Output the [x, y] coordinate of the center of the cell containing the given text.  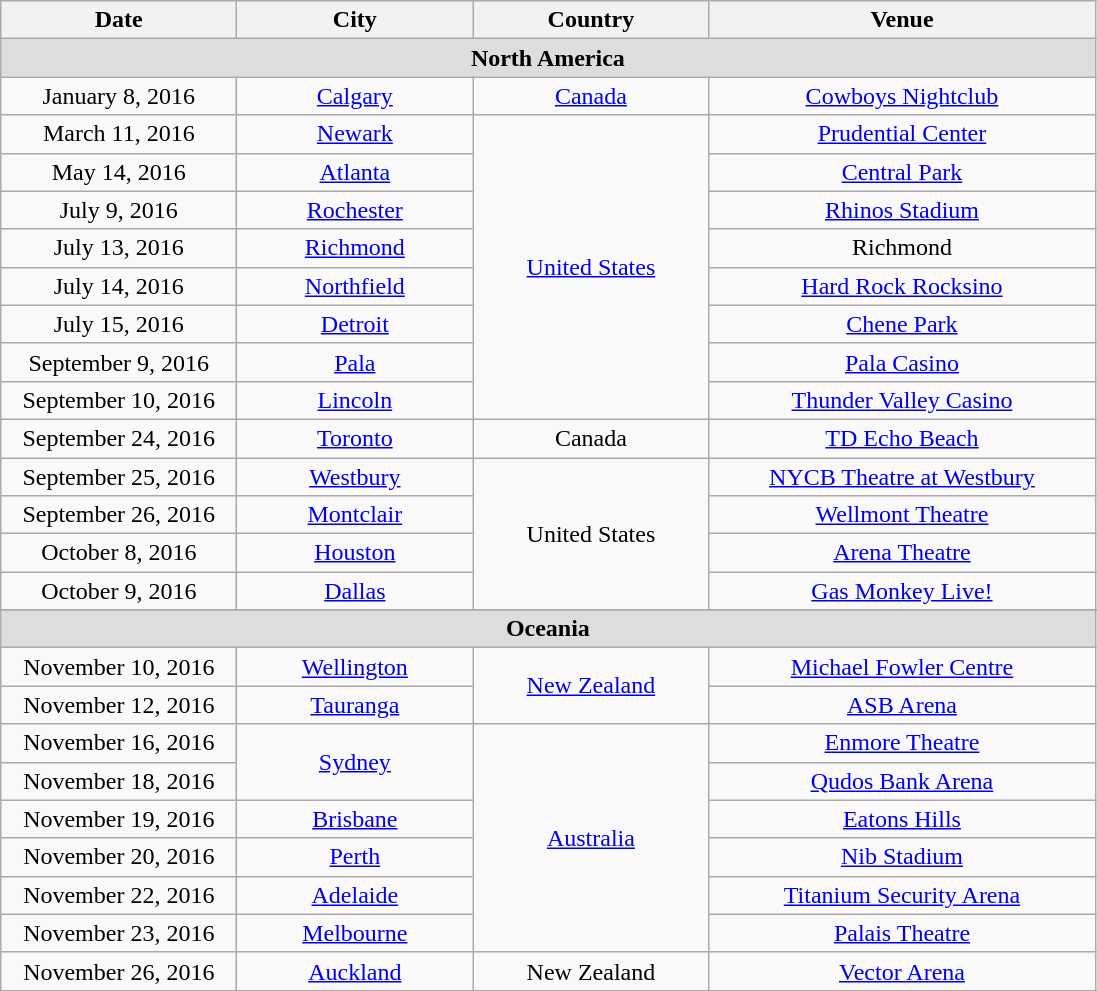
July 14, 2016 [119, 286]
Nib Stadium [902, 857]
Northfield [355, 286]
Cowboys Nightclub [902, 96]
Country [591, 20]
Rochester [355, 210]
Venue [902, 20]
Central Park [902, 172]
July 9, 2016 [119, 210]
July 15, 2016 [119, 324]
October 8, 2016 [119, 553]
Date [119, 20]
Lincoln [355, 400]
Montclair [355, 515]
Vector Arena [902, 971]
November 10, 2016 [119, 667]
Titanium Security Arena [902, 895]
Gas Monkey Live! [902, 591]
Wellmont Theatre [902, 515]
September 9, 2016 [119, 362]
Calgary [355, 96]
Perth [355, 857]
January 8, 2016 [119, 96]
Pala [355, 362]
Westbury [355, 477]
November 22, 2016 [119, 895]
November 12, 2016 [119, 705]
October 9, 2016 [119, 591]
North America [548, 58]
Michael Fowler Centre [902, 667]
November 26, 2016 [119, 971]
Enmore Theatre [902, 743]
Eatons Hills [902, 819]
Oceania [548, 629]
July 13, 2016 [119, 248]
November 19, 2016 [119, 819]
Prudential Center [902, 134]
Adelaide [355, 895]
Palais Theatre [902, 933]
Rhinos Stadium [902, 210]
Houston [355, 553]
Auckland [355, 971]
Thunder Valley Casino [902, 400]
Melbourne [355, 933]
Newark [355, 134]
NYCB Theatre at Westbury [902, 477]
September 24, 2016 [119, 438]
Dallas [355, 591]
Tauranga [355, 705]
Atlanta [355, 172]
Brisbane [355, 819]
November 18, 2016 [119, 781]
ASB Arena [902, 705]
City [355, 20]
March 11, 2016 [119, 134]
September 25, 2016 [119, 477]
TD Echo Beach [902, 438]
Wellington [355, 667]
September 10, 2016 [119, 400]
May 14, 2016 [119, 172]
November 16, 2016 [119, 743]
Australia [591, 838]
Chene Park [902, 324]
November 20, 2016 [119, 857]
Pala Casino [902, 362]
Hard Rock Rocksino [902, 286]
Detroit [355, 324]
November 23, 2016 [119, 933]
Qudos Bank Arena [902, 781]
Toronto [355, 438]
Sydney [355, 762]
September 26, 2016 [119, 515]
Arena Theatre [902, 553]
